Detect which cell encompasses the target text, then output its (x, y) center coordinate. 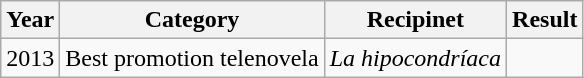
Category (192, 20)
2013 (30, 58)
Recipinet (415, 20)
Best promotion telenovela (192, 58)
Result (545, 20)
Year (30, 20)
La hipocondríaca (415, 58)
